Identify which cell holds the provided text, then report its [x, y] central coordinate. 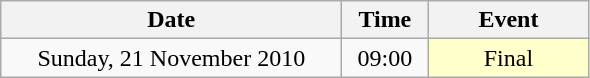
Event [508, 20]
Final [508, 58]
Date [172, 20]
Time [385, 20]
Sunday, 21 November 2010 [172, 58]
09:00 [385, 58]
